Capture the cell that displays the provided text and extract its [x, y] central coordinate. 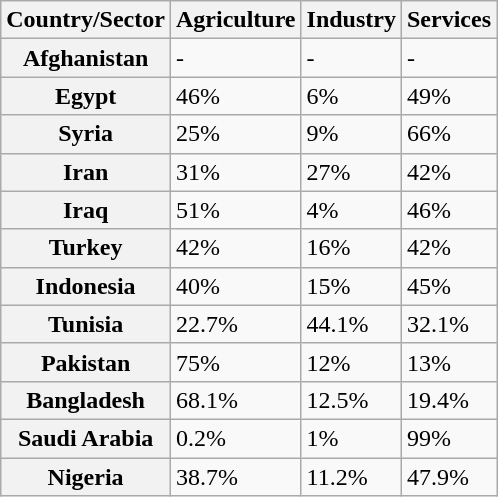
Agriculture [236, 20]
Iraq [86, 210]
47.9% [448, 477]
Tunisia [86, 324]
Saudi Arabia [86, 438]
Country/Sector [86, 20]
44.1% [351, 324]
66% [448, 134]
51% [236, 210]
11.2% [351, 477]
68.1% [236, 400]
Industry [351, 20]
Indonesia [86, 286]
Pakistan [86, 362]
Bangladesh [86, 400]
12.5% [351, 400]
19.4% [448, 400]
Iran [86, 172]
99% [448, 438]
6% [351, 96]
27% [351, 172]
22.7% [236, 324]
13% [448, 362]
25% [236, 134]
45% [448, 286]
38.7% [236, 477]
12% [351, 362]
32.1% [448, 324]
15% [351, 286]
0.2% [236, 438]
Services [448, 20]
40% [236, 286]
Turkey [86, 248]
9% [351, 134]
4% [351, 210]
1% [351, 438]
Egypt [86, 96]
Afghanistan [86, 58]
16% [351, 248]
Syria [86, 134]
75% [236, 362]
31% [236, 172]
Nigeria [86, 477]
49% [448, 96]
